Find where the given text appears and provide that cell's center as [X, Y] coordinate. 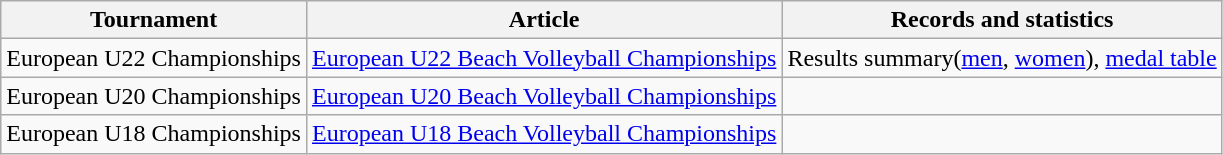
European U22 Beach Volleyball Championships [544, 58]
Article [544, 20]
European U18 Championships [154, 134]
Records and statistics [1002, 20]
European U20 Beach Volleyball Championships [544, 96]
Tournament [154, 20]
European U18 Beach Volleyball Championships [544, 134]
European U20 Championships [154, 96]
Results summary(men, women), medal table [1002, 58]
European U22 Championships [154, 58]
